For the text-containing cell, return its midpoint in (x, y) coordinate format. 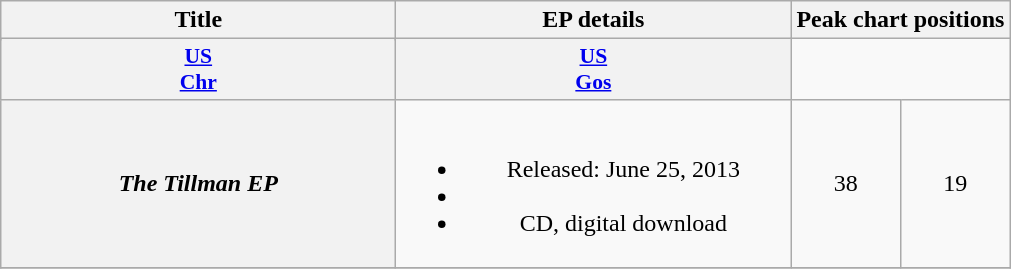
USGos (594, 70)
19 (955, 184)
Title (198, 20)
USChr (198, 70)
EP details (594, 20)
38 (846, 184)
The Tillman EP (198, 184)
Released: June 25, 2013CD, digital download (594, 184)
Peak chart positions (900, 20)
